Provide the (X, Y) coordinate of the cell's center where the given text is located.  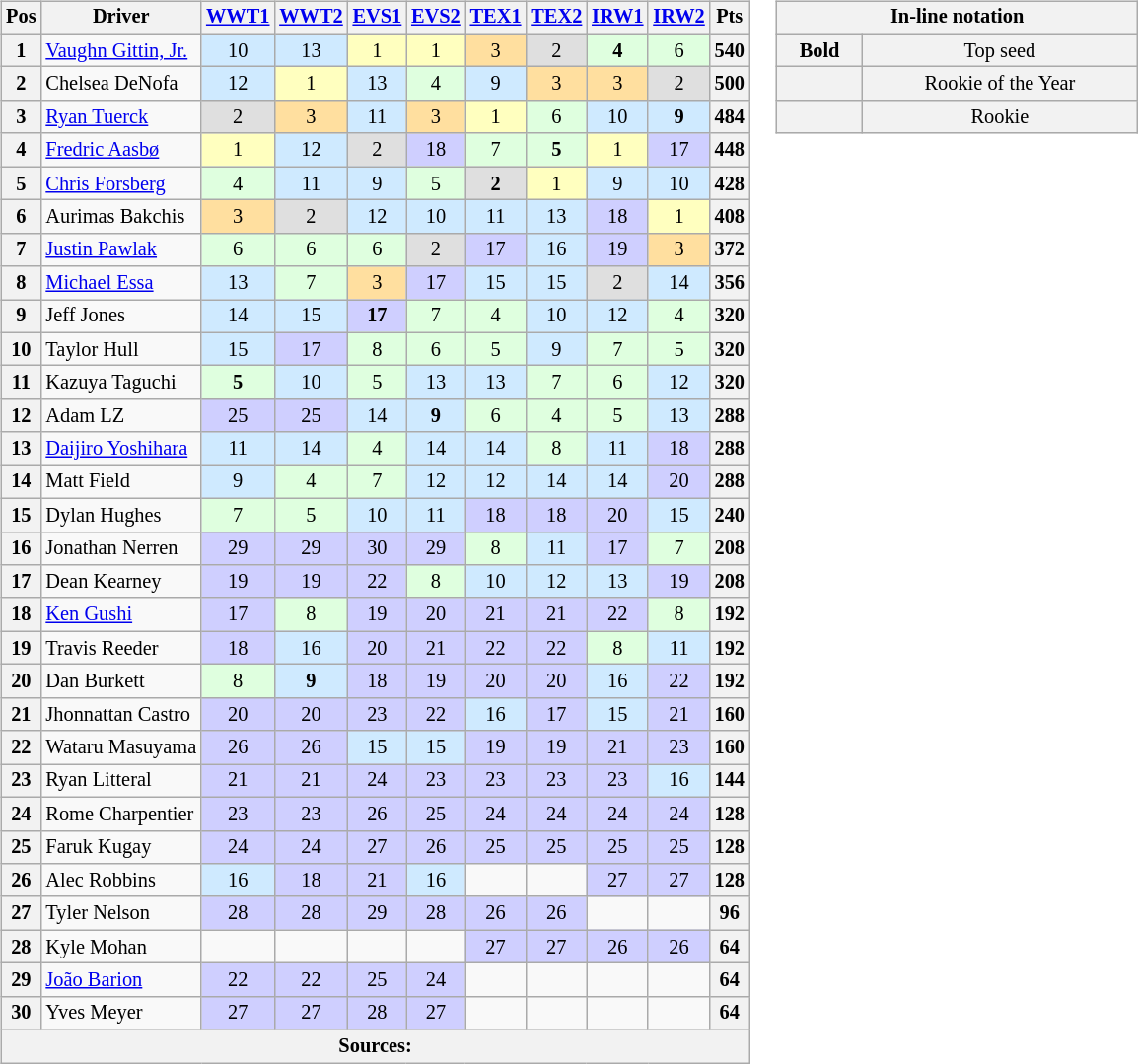
EVS2 (436, 18)
Rookie (1000, 117)
Pts (730, 18)
Ryan Tuerck (120, 117)
Justin Pawlak (120, 249)
448 (730, 150)
Rome Charpentier (120, 814)
WWT2 (311, 18)
Rookie of the Year (1000, 84)
408 (730, 217)
EVS1 (378, 18)
Alec Robbins (120, 881)
144 (730, 781)
Kyle Mohan (120, 947)
500 (730, 84)
Matt Field (120, 482)
Driver (120, 18)
WWT1 (238, 18)
Adam LZ (120, 416)
540 (730, 50)
Chelsea DeNofa (120, 84)
Top seed (1000, 50)
Vaughn Gittin, Jr. (120, 50)
Dan Burkett (120, 681)
Taylor Hull (120, 349)
Tyler Nelson (120, 913)
Travis Reeder (120, 648)
372 (730, 249)
Aurimas Bakchis (120, 217)
IRW2 (678, 18)
Ken Gushi (120, 614)
Bold (820, 50)
TEX1 (496, 18)
Kazuya Taguchi (120, 383)
IRW1 (617, 18)
Daijiro Yoshihara (120, 449)
Chris Forsberg (120, 183)
TEX2 (556, 18)
Jonathan Nerren (120, 548)
Dean Kearney (120, 582)
Ryan Litteral (120, 781)
428 (730, 183)
Dylan Hughes (120, 515)
Fredric Aasbø (120, 150)
In-line notation (958, 18)
484 (730, 117)
96 (730, 913)
João Barion (120, 980)
356 (730, 283)
Faruk Kugay (120, 847)
Jhonnattan Castro (120, 714)
Jeff Jones (120, 317)
Yves Meyer (120, 1013)
240 (730, 515)
Wataru Masuyama (120, 747)
Sources: (375, 1046)
Michael Essa (120, 283)
Pos (21, 18)
